Provide the [x, y] coordinate of the cell's center where the given text is located.  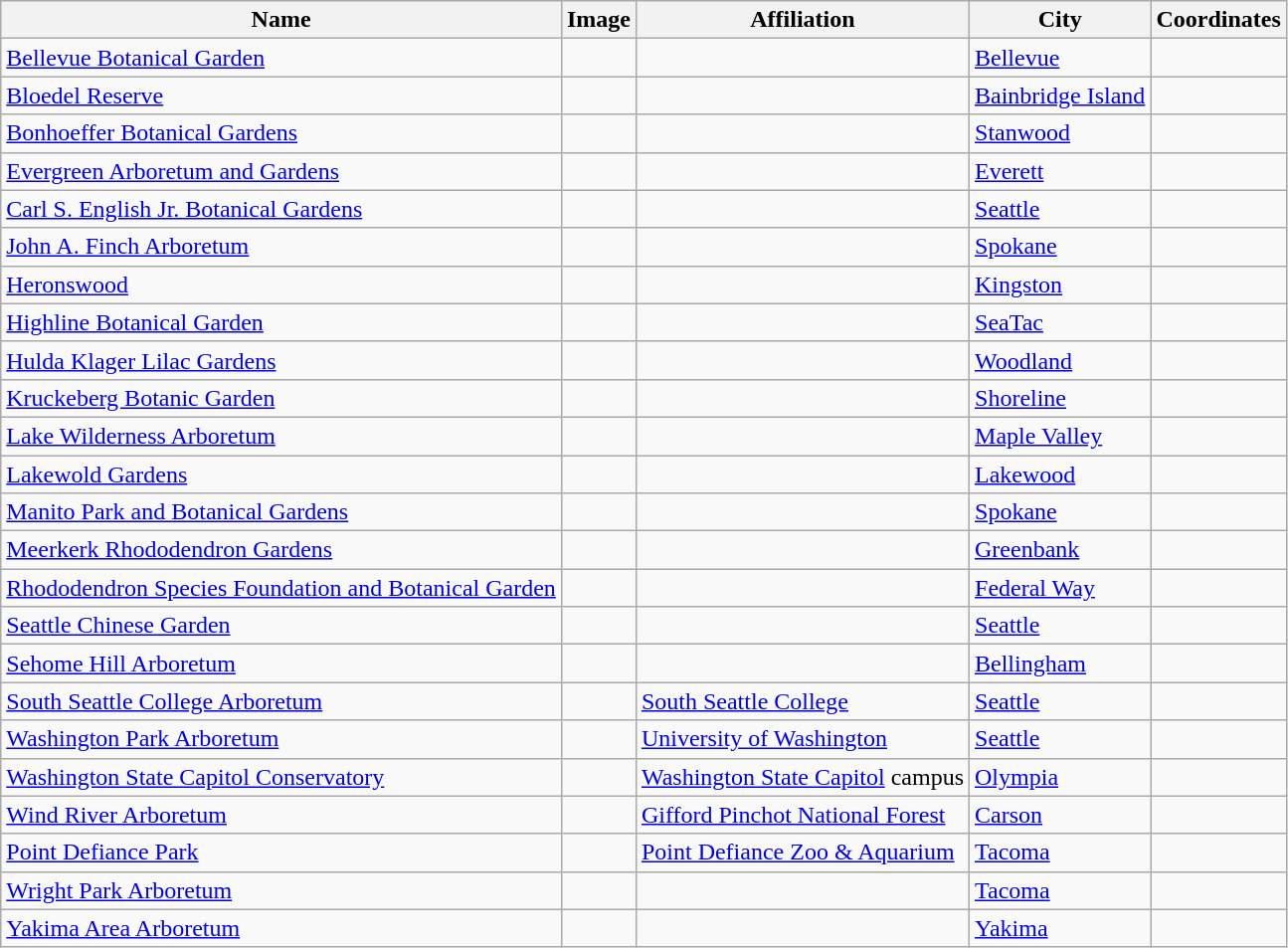
Sehome Hill Arboretum [281, 664]
Carson [1060, 815]
Point Defiance Park [281, 853]
Affiliation [802, 20]
Shoreline [1060, 398]
Washington State Capitol campus [802, 777]
Wind River Arboretum [281, 815]
Maple Valley [1060, 436]
Yakima Area Arboretum [281, 928]
Seattle Chinese Garden [281, 626]
Stanwood [1060, 133]
Bellevue [1060, 58]
Lake Wilderness Arboretum [281, 436]
Evergreen Arboretum and Gardens [281, 171]
Bellingham [1060, 664]
Lakewold Gardens [281, 474]
South Seattle College [802, 701]
South Seattle College Arboretum [281, 701]
Everett [1060, 171]
Kingston [1060, 284]
Bellevue Botanical Garden [281, 58]
Heronswood [281, 284]
Yakima [1060, 928]
Bainbridge Island [1060, 95]
Woodland [1060, 360]
Wright Park Arboretum [281, 890]
Bonhoeffer Botanical Gardens [281, 133]
Federal Way [1060, 588]
Olympia [1060, 777]
City [1060, 20]
University of Washington [802, 739]
Bloedel Reserve [281, 95]
Hulda Klager Lilac Gardens [281, 360]
Greenbank [1060, 550]
Gifford Pinchot National Forest [802, 815]
Washington Park Arboretum [281, 739]
Highline Botanical Garden [281, 322]
Lakewood [1060, 474]
Kruckeberg Botanic Garden [281, 398]
Meerkerk Rhododendron Gardens [281, 550]
Coordinates [1218, 20]
Name [281, 20]
SeaTac [1060, 322]
Carl S. English Jr. Botanical Gardens [281, 209]
Washington State Capitol Conservatory [281, 777]
John A. Finch Arboretum [281, 247]
Image [599, 20]
Point Defiance Zoo & Aquarium [802, 853]
Rhododendron Species Foundation and Botanical Garden [281, 588]
Manito Park and Botanical Gardens [281, 512]
